Provide the (X, Y) coordinate of the cell's center where the given text is located.  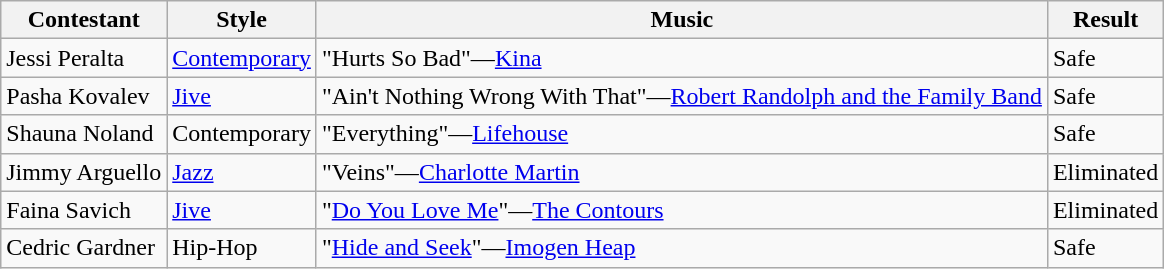
Hip-Hop (242, 248)
"Hurts So Bad"—Kina (682, 58)
"Hide and Seek"—Imogen Heap (682, 248)
Music (682, 20)
Style (242, 20)
Jazz (242, 172)
"Ain't Nothing Wrong With That"—Robert Randolph and the Family Band (682, 96)
Contestant (84, 20)
"Veins"—Charlotte Martin (682, 172)
Pasha Kovalev (84, 96)
Cedric Gardner (84, 248)
Jessi Peralta (84, 58)
Jimmy Arguello (84, 172)
"Do You Love Me"—The Contours (682, 210)
"Everything"—Lifehouse (682, 134)
Faina Savich (84, 210)
Result (1105, 20)
Shauna Noland (84, 134)
